For the text-containing cell, return its midpoint in [x, y] coordinate format. 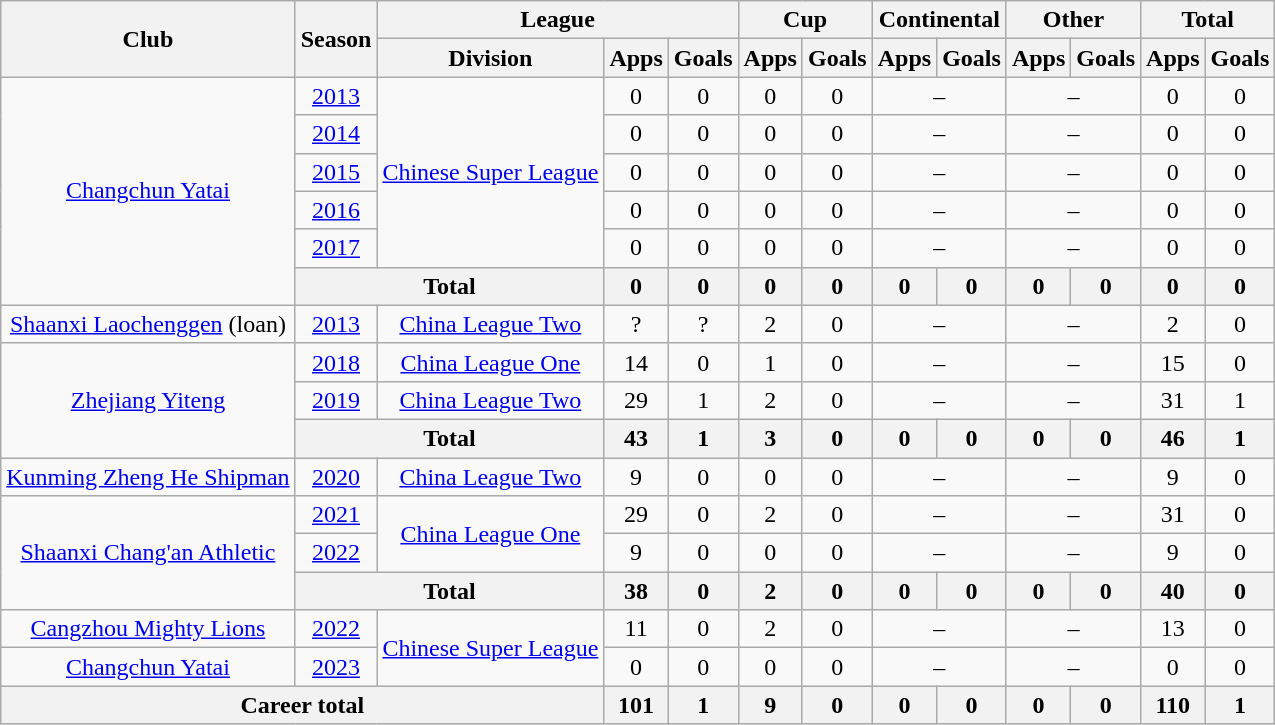
13 [1173, 629]
Career total [302, 705]
Continental [939, 20]
40 [1173, 591]
2018 [336, 362]
Season [336, 39]
2019 [336, 400]
2015 [336, 172]
Other [1073, 20]
2016 [336, 210]
14 [636, 362]
2023 [336, 667]
2014 [336, 134]
Shaanxi Chang'an Athletic [148, 553]
38 [636, 591]
Kunming Zheng He Shipman [148, 477]
Division [490, 58]
Cangzhou Mighty Lions [148, 629]
2020 [336, 477]
Cup [805, 20]
101 [636, 705]
2017 [336, 248]
Club [148, 39]
Shaanxi Laochenggen (loan) [148, 324]
League [558, 20]
Zhejiang Yiteng [148, 400]
46 [1173, 438]
3 [770, 438]
11 [636, 629]
2021 [336, 515]
15 [1173, 362]
110 [1173, 705]
43 [636, 438]
